Determine the (x, y) coordinate at the center of the cell enclosing the given text.  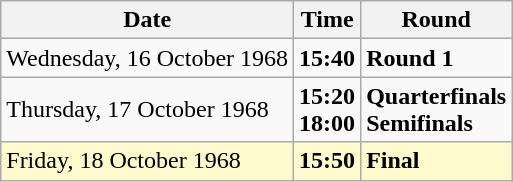
Friday, 18 October 1968 (148, 161)
QuarterfinalsSemifinals (436, 110)
Time (328, 20)
15:50 (328, 161)
15:40 (328, 58)
Final (436, 161)
Round 1 (436, 58)
Thursday, 17 October 1968 (148, 110)
Wednesday, 16 October 1968 (148, 58)
Round (436, 20)
15:2018:00 (328, 110)
Date (148, 20)
